Scan for the cell matching the given text and deliver its (X, Y) coordinate at center. 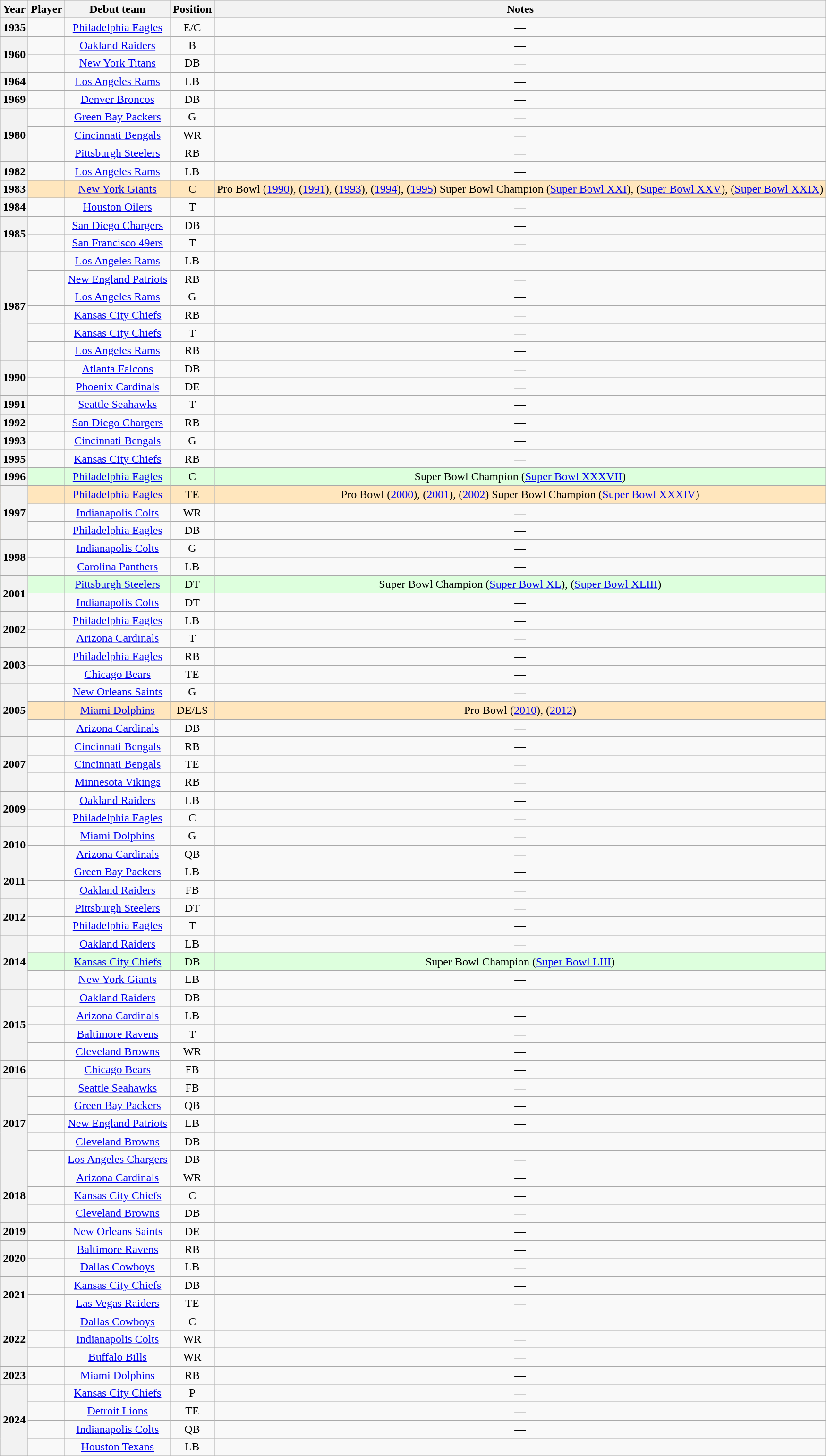
2007 (14, 764)
2014 (14, 962)
Super Bowl Champion (Super Bowl XL), (Super Bowl XLIII) (520, 584)
2009 (14, 809)
New York Titans (118, 63)
2017 (14, 1123)
1997 (14, 512)
Pro Bowl (2000), (2001), (2002) Super Bowl Champion (Super Bowl XXXIV) (520, 494)
Phoenix Cardinals (118, 387)
2020 (14, 1258)
1935 (14, 27)
1992 (14, 423)
2019 (14, 1231)
Los Angeles Chargers (118, 1160)
2005 (14, 710)
DE/LS (192, 710)
2015 (14, 1024)
Pro Bowl (1990), (1991), (1993), (1994), (1995) Super Bowl Champion (Super Bowl XXI), (Super Bowl XXV), (Super Bowl XXIX) (520, 189)
2011 (14, 881)
1969 (14, 99)
Player (47, 9)
1960 (14, 54)
Notes (520, 9)
E/C (192, 27)
2022 (14, 1339)
2024 (14, 1420)
2002 (14, 629)
2003 (14, 665)
Buffalo Bills (118, 1357)
Denver Broncos (118, 99)
2018 (14, 1195)
Pro Bowl (2010), (2012) (520, 710)
San Francisco 49ers (118, 243)
1987 (14, 306)
B (192, 45)
2021 (14, 1294)
1985 (14, 234)
1980 (14, 135)
1983 (14, 189)
Detroit Lions (118, 1411)
2023 (14, 1375)
1998 (14, 558)
1982 (14, 171)
2010 (14, 845)
P (192, 1393)
1991 (14, 405)
Houston Texans (118, 1447)
Super Bowl Champion (Super Bowl LIII) (520, 962)
Debut team (118, 9)
2012 (14, 917)
1993 (14, 440)
Atlanta Falcons (118, 369)
Position (192, 9)
2016 (14, 1069)
Super Bowl Champion (Super Bowl XXXVII) (520, 476)
2001 (14, 593)
1996 (14, 476)
Carolina Panthers (118, 567)
Minnesota Vikings (118, 782)
Year (14, 9)
1984 (14, 207)
Houston Oilers (118, 207)
1990 (14, 378)
1964 (14, 81)
1995 (14, 458)
Las Vegas Raiders (118, 1303)
